Determine the [x, y] coordinate at the center of the cell enclosing the given text.  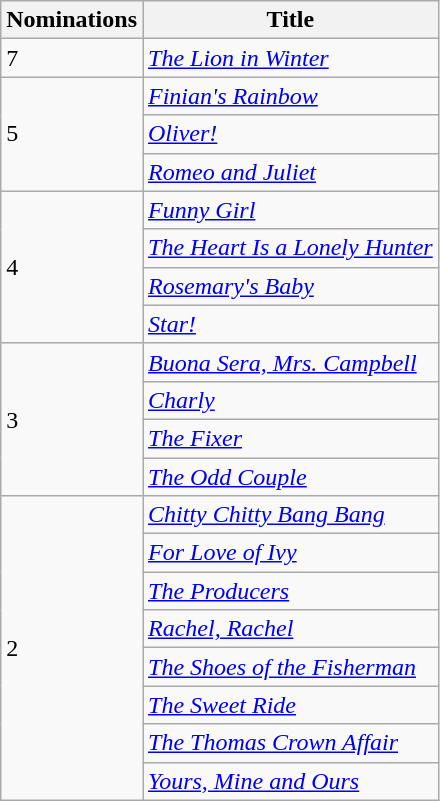
2 [72, 648]
Charly [290, 400]
The Odd Couple [290, 477]
Finian's Rainbow [290, 96]
Chitty Chitty Bang Bang [290, 515]
Nominations [72, 20]
The Shoes of the Fisherman [290, 667]
For Love of Ivy [290, 553]
Buona Sera, Mrs. Campbell [290, 362]
The Sweet Ride [290, 705]
7 [72, 58]
Rachel, Rachel [290, 629]
The Heart Is a Lonely Hunter [290, 248]
Rosemary's Baby [290, 286]
Funny Girl [290, 210]
4 [72, 267]
Yours, Mine and Ours [290, 781]
5 [72, 134]
Oliver! [290, 134]
The Producers [290, 591]
Title [290, 20]
The Lion in Winter [290, 58]
The Thomas Crown Affair [290, 743]
The Fixer [290, 438]
Romeo and Juliet [290, 172]
3 [72, 419]
Star! [290, 324]
